Capture the cell that displays the provided text and extract its (X, Y) central coordinate. 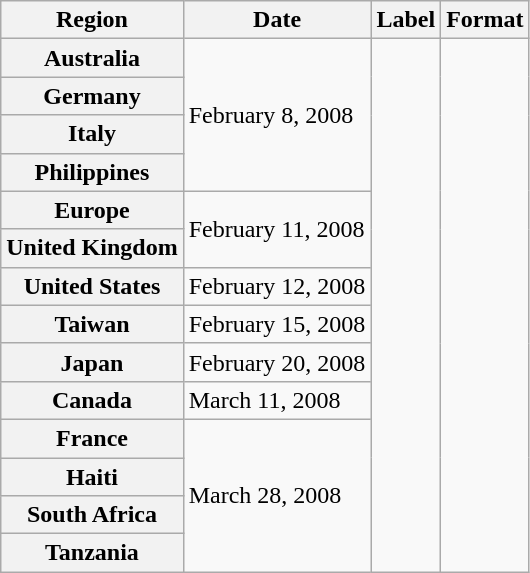
Japan (92, 362)
Date (277, 20)
February 8, 2008 (277, 115)
March 11, 2008 (277, 400)
Haiti (92, 477)
United Kingdom (92, 248)
Region (92, 20)
Germany (92, 96)
March 28, 2008 (277, 495)
February 11, 2008 (277, 229)
Europe (92, 210)
Taiwan (92, 324)
February 20, 2008 (277, 362)
Australia (92, 58)
Canada (92, 400)
Format (485, 20)
Italy (92, 134)
United States (92, 286)
Label (406, 20)
France (92, 438)
Tanzania (92, 553)
February 12, 2008 (277, 286)
February 15, 2008 (277, 324)
South Africa (92, 515)
Philippines (92, 172)
